Extract the [x, y] coordinate from the center of the cell holding the provided text.  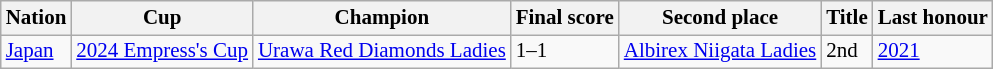
Albirex Niigata Ladies [720, 52]
Second place [720, 18]
Urawa Red Diamonds Ladies [382, 52]
Nation [36, 18]
Title [847, 18]
2024 Empress's Cup [162, 52]
2nd [847, 52]
Final score [565, 18]
Champion [382, 18]
Japan [36, 52]
2021 [933, 52]
1–1 [565, 52]
Cup [162, 18]
Last honour [933, 18]
